Return [X, Y] of the center of cell containing provided text 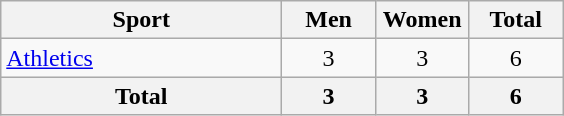
Women [422, 20]
Athletics [142, 58]
Men [329, 20]
Sport [142, 20]
